For the text-containing cell, return its midpoint in (x, y) coordinate format. 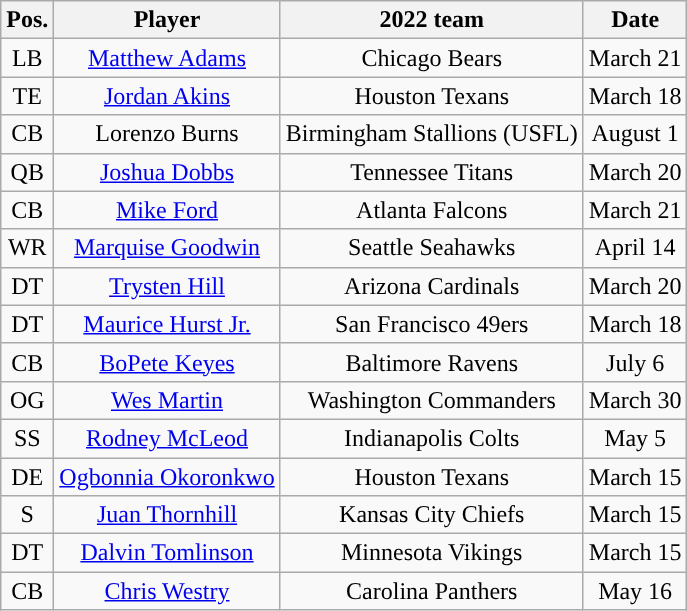
Jordan Akins (167, 96)
August 1 (635, 134)
LB (28, 58)
San Francisco 49ers (432, 324)
Atlanta Falcons (432, 210)
Ogbonnia Okoronkwo (167, 477)
April 14 (635, 248)
Matthew Adams (167, 58)
Lorenzo Burns (167, 134)
Date (635, 20)
OG (28, 400)
Carolina Panthers (432, 591)
Kansas City Chiefs (432, 515)
BoPete Keyes (167, 362)
Pos. (28, 20)
Washington Commanders (432, 400)
Minnesota Vikings (432, 553)
Rodney McLeod (167, 438)
Juan Thornhill (167, 515)
Player (167, 20)
May 16 (635, 591)
Birmingham Stallions (USFL) (432, 134)
Baltimore Ravens (432, 362)
QB (28, 172)
Mike Ford (167, 210)
Trysten Hill (167, 286)
SS (28, 438)
Tennessee Titans (432, 172)
Chicago Bears (432, 58)
S (28, 515)
Indianapolis Colts (432, 438)
WR (28, 248)
DE (28, 477)
March 30 (635, 400)
2022 team (432, 20)
Arizona Cardinals (432, 286)
TE (28, 96)
Chris Westry (167, 591)
July 6 (635, 362)
May 5 (635, 438)
Maurice Hurst Jr. (167, 324)
Wes Martin (167, 400)
Joshua Dobbs (167, 172)
Seattle Seahawks (432, 248)
Marquise Goodwin (167, 248)
Dalvin Tomlinson (167, 553)
